Scan for the cell matching the given text and deliver its (X, Y) coordinate at center. 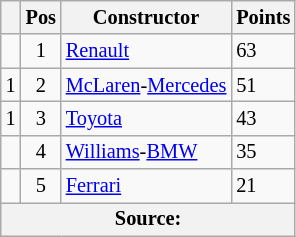
Points (263, 17)
21 (263, 186)
Constructor (146, 17)
5 (41, 186)
Williams-BMW (146, 152)
Ferrari (146, 186)
Pos (41, 17)
43 (263, 118)
63 (263, 51)
McLaren-Mercedes (146, 85)
51 (263, 85)
2 (41, 85)
Source: (148, 219)
4 (41, 152)
Toyota (146, 118)
35 (263, 152)
Renault (146, 51)
3 (41, 118)
